Return the (x, y) coordinate for the center point of the cell that contains the specified text.  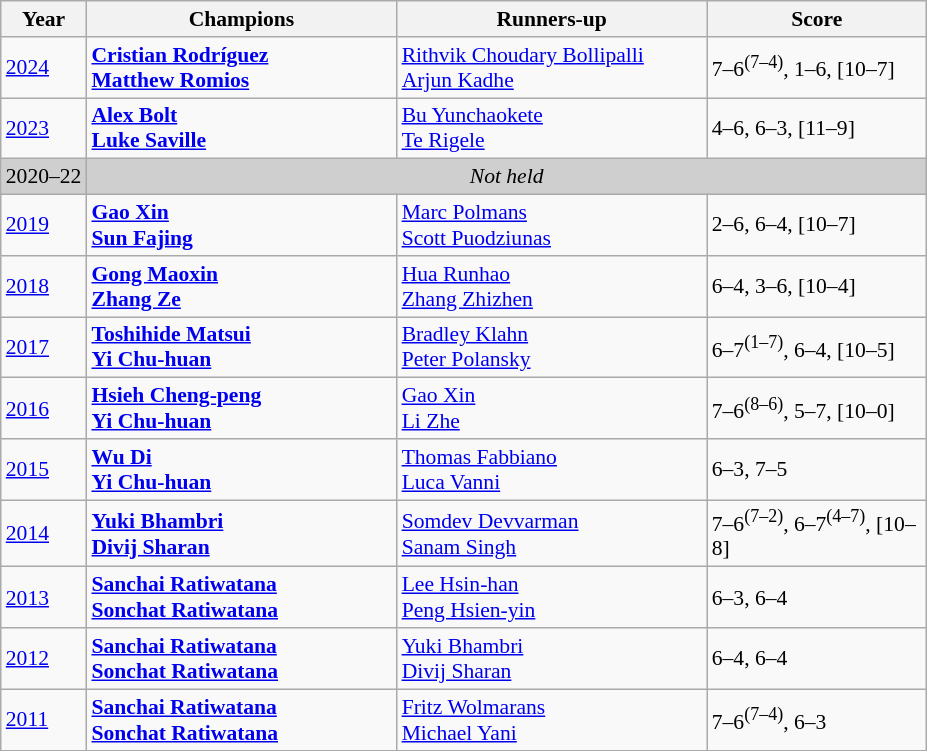
2017 (44, 348)
6–4, 3–6, [10–4] (817, 286)
4–6, 6–3, [11–9] (817, 128)
7–6(7–4), 6–3 (817, 720)
Gong Maoxin Zhang Ze (241, 286)
7–6(8–6), 5–7, [10–0] (817, 408)
2013 (44, 598)
Hua Runhao Zhang Zhizhen (552, 286)
Runners-up (552, 19)
2014 (44, 534)
6–7(1–7), 6–4, [10–5] (817, 348)
Toshihide Matsui Yi Chu-huan (241, 348)
Gao Xin Li Zhe (552, 408)
2011 (44, 720)
2015 (44, 470)
7–6(7–4), 1–6, [10–7] (817, 68)
2019 (44, 226)
Bu Yunchaokete Te Rigele (552, 128)
Lee Hsin-han Peng Hsien-yin (552, 598)
2024 (44, 68)
6–3, 7–5 (817, 470)
2023 (44, 128)
Marc Polmans Scott Puodziunas (552, 226)
2018 (44, 286)
Somdev Devvarman Sanam Singh (552, 534)
Rithvik Choudary Bollipalli Arjun Kadhe (552, 68)
Not held (506, 177)
Gao Xin Sun Fajing (241, 226)
2–6, 6–4, [10–7] (817, 226)
6–3, 6–4 (817, 598)
Cristian Rodríguez Matthew Romios (241, 68)
Hsieh Cheng-peng Yi Chu-huan (241, 408)
Champions (241, 19)
Wu Di Yi Chu-huan (241, 470)
Fritz Wolmarans Michael Yani (552, 720)
7–6(7–2), 6–7(4–7), [10–8] (817, 534)
Alex Bolt Luke Saville (241, 128)
Thomas Fabbiano Luca Vanni (552, 470)
2012 (44, 658)
Bradley Klahn Peter Polansky (552, 348)
6–4, 6–4 (817, 658)
Score (817, 19)
2016 (44, 408)
2020–22 (44, 177)
Year (44, 19)
